For the text-containing cell, return its midpoint in (x, y) coordinate format. 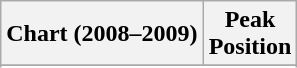
Chart (2008–2009) (102, 34)
PeakPosition (250, 34)
